From the cell containing the given text, extract its center point as (X, Y) coordinate. 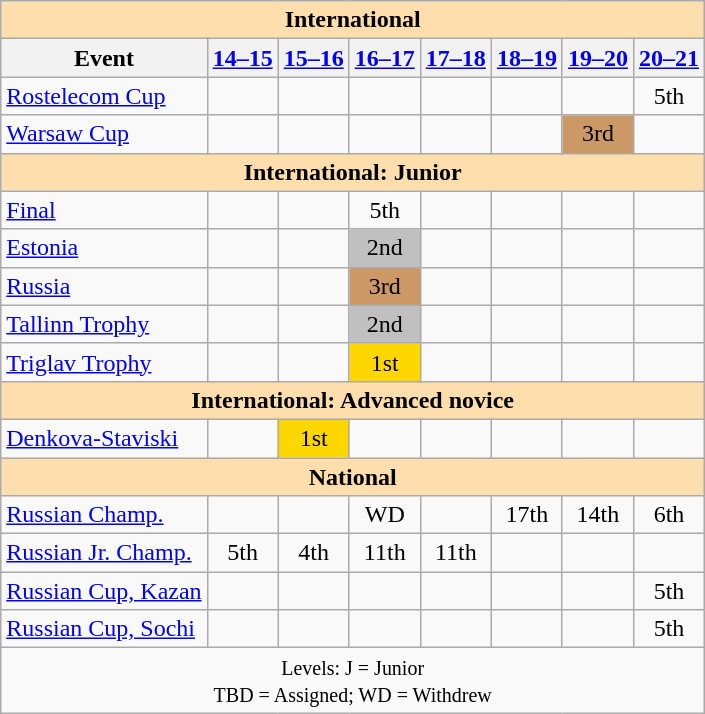
18–19 (526, 58)
National (353, 477)
16–17 (384, 58)
Denkova-Staviski (104, 438)
Warsaw Cup (104, 134)
Final (104, 210)
Russian Jr. Champ. (104, 553)
Russian Champ. (104, 515)
17–18 (456, 58)
Russian Cup, Sochi (104, 629)
Tallinn Trophy (104, 324)
14–15 (242, 58)
Rostelecom Cup (104, 96)
20–21 (668, 58)
Russian Cup, Kazan (104, 591)
Triglav Trophy (104, 362)
Estonia (104, 248)
International: Advanced novice (353, 400)
International: Junior (353, 172)
Russia (104, 286)
WD (384, 515)
4th (314, 553)
14th (598, 515)
Event (104, 58)
15–16 (314, 58)
6th (668, 515)
17th (526, 515)
International (353, 20)
19–20 (598, 58)
Levels: J = Junior TBD = Assigned; WD = Withdrew (353, 680)
